Detect which cell encompasses the target text, then output its (X, Y) center coordinate. 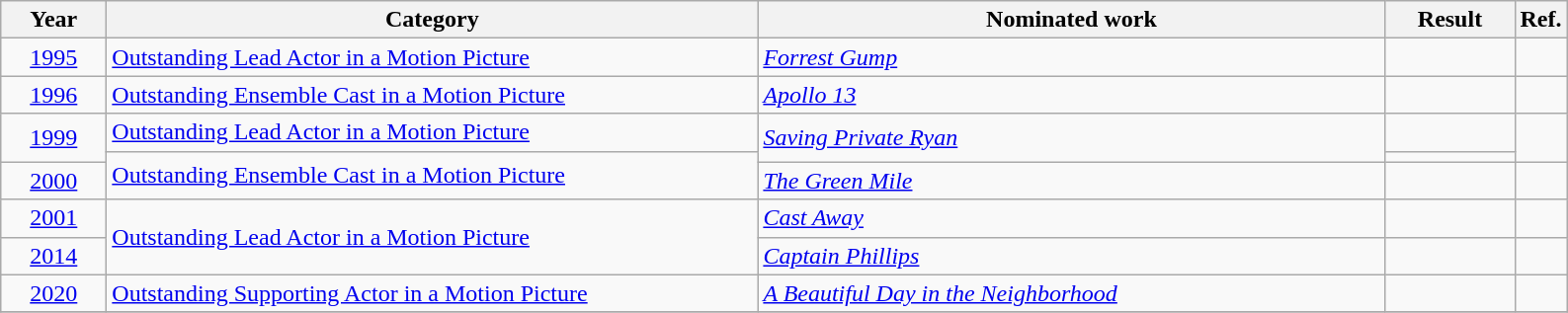
1999 (53, 138)
Ref. (1541, 20)
The Green Mile (1071, 181)
Captain Phillips (1071, 256)
2014 (53, 256)
A Beautiful Day in the Neighborhood (1071, 293)
Forrest Gump (1071, 57)
2020 (53, 293)
2001 (53, 218)
Saving Private Ryan (1071, 138)
2000 (53, 181)
Outstanding Supporting Actor in a Motion Picture (433, 293)
1995 (53, 57)
1996 (53, 95)
Result (1450, 20)
Cast Away (1071, 218)
Nominated work (1071, 20)
Apollo 13 (1071, 95)
Category (433, 20)
Year (53, 20)
